Return (x, y) of the center of cell containing provided text 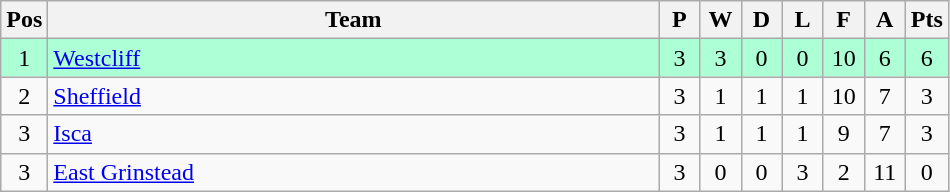
D (762, 20)
11 (884, 172)
W (720, 20)
Westcliff (354, 58)
P (680, 20)
Pos (24, 20)
East Grinstead (354, 172)
Pts (926, 20)
Team (354, 20)
F (844, 20)
Sheffield (354, 96)
Isca (354, 134)
A (884, 20)
L (802, 20)
9 (844, 134)
